For the text-containing cell, return its midpoint in (X, Y) coordinate format. 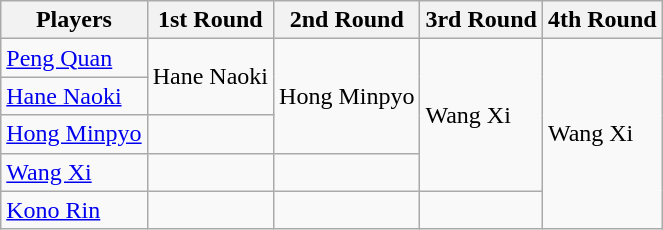
Peng Quan (74, 58)
2nd Round (347, 20)
1st Round (210, 20)
3rd Round (481, 20)
Players (74, 20)
Kono Rin (74, 210)
4th Round (602, 20)
